Search for the cell housing the specified text and yield its (x, y) center coordinate. 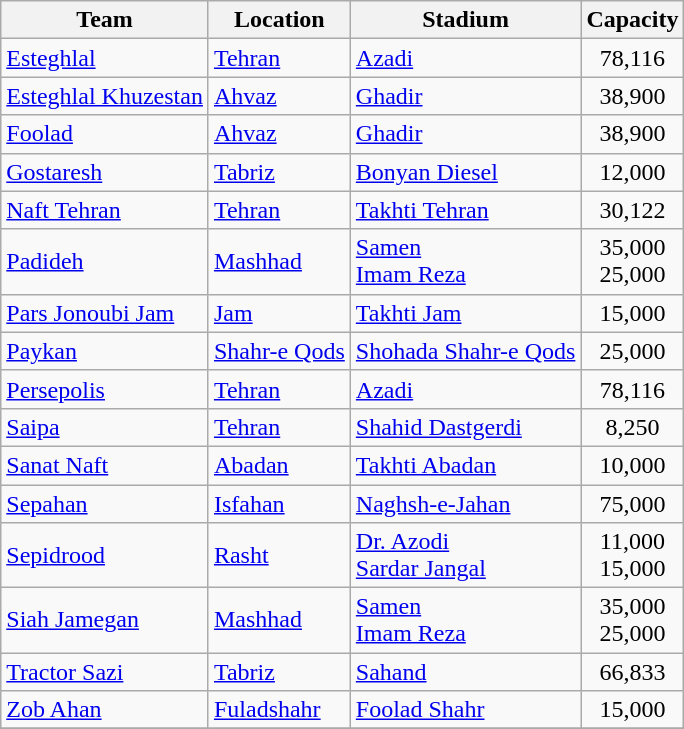
Rasht (279, 556)
Takhti Tehran (466, 210)
Takhti Abadan (466, 465)
Abadan (279, 465)
Pars Jonoubi Jam (105, 313)
Zob Ahan (105, 710)
Shahid Dastgerdi (466, 427)
12,000 (632, 172)
8,250 (632, 427)
75,000 (632, 503)
Saipa (105, 427)
Foolad Shahr (466, 710)
Capacity (632, 20)
Isfahan (279, 503)
10,000 (632, 465)
Bonyan Diesel (466, 172)
25,000 (632, 351)
Shahr-e Qods (279, 351)
Gostaresh (105, 172)
11,000 15,000 (632, 556)
66,833 (632, 672)
Dr. Azodi Sardar Jangal (466, 556)
Paykan (105, 351)
Esteghlal (105, 58)
Naft Tehran (105, 210)
Persepolis (105, 389)
Sahand (466, 672)
Esteghlal Khuzestan (105, 96)
30,122 (632, 210)
Padideh (105, 262)
Foolad (105, 134)
Shohada Shahr-e Qods (466, 351)
Fuladshahr (279, 710)
Takhti Jam (466, 313)
Team (105, 20)
Naghsh-e-Jahan (466, 503)
Sanat Naft (105, 465)
Location (279, 20)
Tractor Sazi (105, 672)
Sepidrood (105, 556)
Jam (279, 313)
Sepahan (105, 503)
Stadium (466, 20)
Siah Jamegan (105, 620)
